Determine the [x, y] coordinate at the center of the cell enclosing the given text.  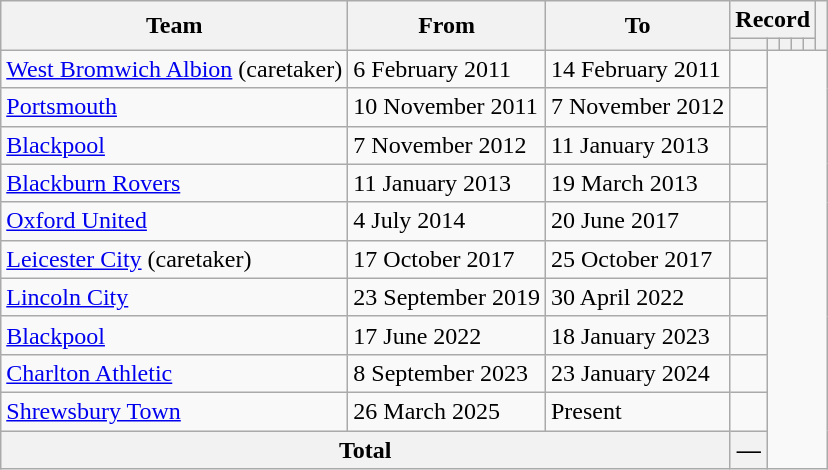
17 June 2022 [447, 335]
Leicester City (caretaker) [174, 259]
— [749, 449]
18 January 2023 [637, 335]
Portsmouth [174, 107]
23 September 2019 [447, 297]
30 April 2022 [637, 297]
10 November 2011 [447, 107]
Record [773, 20]
Charlton Athletic [174, 373]
26 March 2025 [447, 411]
17 October 2017 [447, 259]
8 September 2023 [447, 373]
19 March 2013 [637, 183]
25 October 2017 [637, 259]
To [637, 26]
Blackburn Rovers [174, 183]
20 June 2017 [637, 221]
Total [366, 449]
14 February 2011 [637, 69]
Lincoln City [174, 297]
Team [174, 26]
West Bromwich Albion (caretaker) [174, 69]
4 July 2014 [447, 221]
Shrewsbury Town [174, 411]
23 January 2024 [637, 373]
Present [637, 411]
6 February 2011 [447, 69]
From [447, 26]
Oxford United [174, 221]
